For the text-containing cell, return its midpoint in [X, Y] coordinate format. 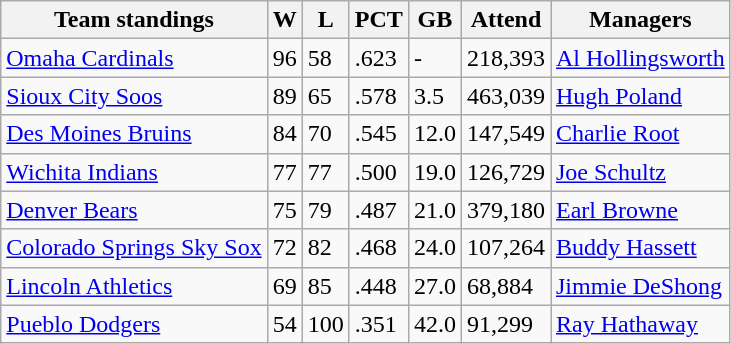
126,729 [506, 172]
65 [326, 96]
27.0 [434, 286]
107,264 [506, 248]
379,180 [506, 210]
96 [284, 58]
70 [326, 134]
54 [284, 324]
79 [326, 210]
GB [434, 20]
Joe Schultz [640, 172]
W [284, 20]
89 [284, 96]
Hugh Poland [640, 96]
Ray Hathaway [640, 324]
72 [284, 248]
91,299 [506, 324]
42.0 [434, 324]
3.5 [434, 96]
.623 [378, 58]
19.0 [434, 172]
75 [284, 210]
69 [284, 286]
58 [326, 58]
Earl Browne [640, 210]
Attend [506, 20]
PCT [378, 20]
82 [326, 248]
68,884 [506, 286]
85 [326, 286]
12.0 [434, 134]
Charlie Root [640, 134]
Colorado Springs Sky Sox [134, 248]
- [434, 58]
463,039 [506, 96]
Lincoln Athletics [134, 286]
Sioux City Soos [134, 96]
Des Moines Bruins [134, 134]
Al Hollingsworth [640, 58]
.487 [378, 210]
21.0 [434, 210]
Buddy Hassett [640, 248]
.351 [378, 324]
147,549 [506, 134]
218,393 [506, 58]
84 [284, 134]
Wichita Indians [134, 172]
.500 [378, 172]
Omaha Cardinals [134, 58]
Denver Bears [134, 210]
.448 [378, 286]
Pueblo Dodgers [134, 324]
Team standings [134, 20]
100 [326, 324]
L [326, 20]
.468 [378, 248]
.545 [378, 134]
Managers [640, 20]
.578 [378, 96]
24.0 [434, 248]
Jimmie DeShong [640, 286]
